Return (x, y) of the center of cell containing provided text 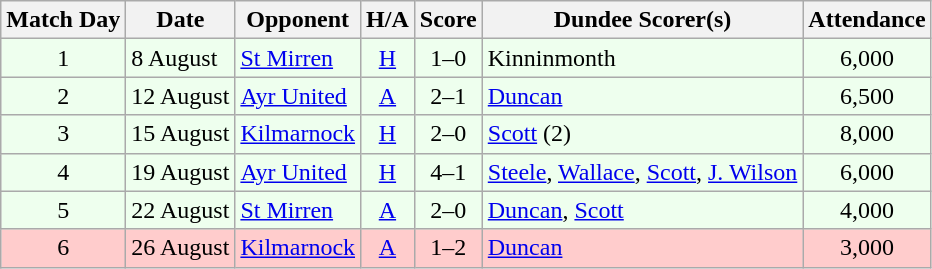
2 (64, 96)
4 (64, 172)
1 (64, 58)
Attendance (867, 20)
5 (64, 210)
1–0 (448, 58)
8,000 (867, 134)
2–1 (448, 96)
Dundee Scorer(s) (642, 20)
Duncan, Scott (642, 210)
6,500 (867, 96)
4–1 (448, 172)
Match Day (64, 20)
Kinninmonth (642, 58)
3,000 (867, 248)
22 August (180, 210)
12 August (180, 96)
1–2 (448, 248)
3 (64, 134)
6 (64, 248)
19 August (180, 172)
Scott (2) (642, 134)
26 August (180, 248)
4,000 (867, 210)
H/A (388, 20)
Steele, Wallace, Scott, J. Wilson (642, 172)
8 August (180, 58)
Date (180, 20)
Score (448, 20)
15 August (180, 134)
Opponent (298, 20)
